Scan for the cell matching the given text and deliver its (X, Y) coordinate at center. 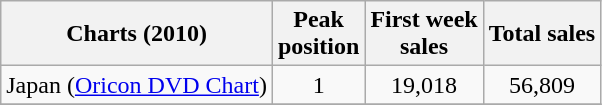
Peakposition (318, 34)
Charts (2010) (137, 34)
Total sales (542, 34)
First weeksales (424, 34)
1 (318, 85)
Japan (Oricon DVD Chart) (137, 85)
19,018 (424, 85)
56,809 (542, 85)
